For the text-containing cell, return its midpoint in [x, y] coordinate format. 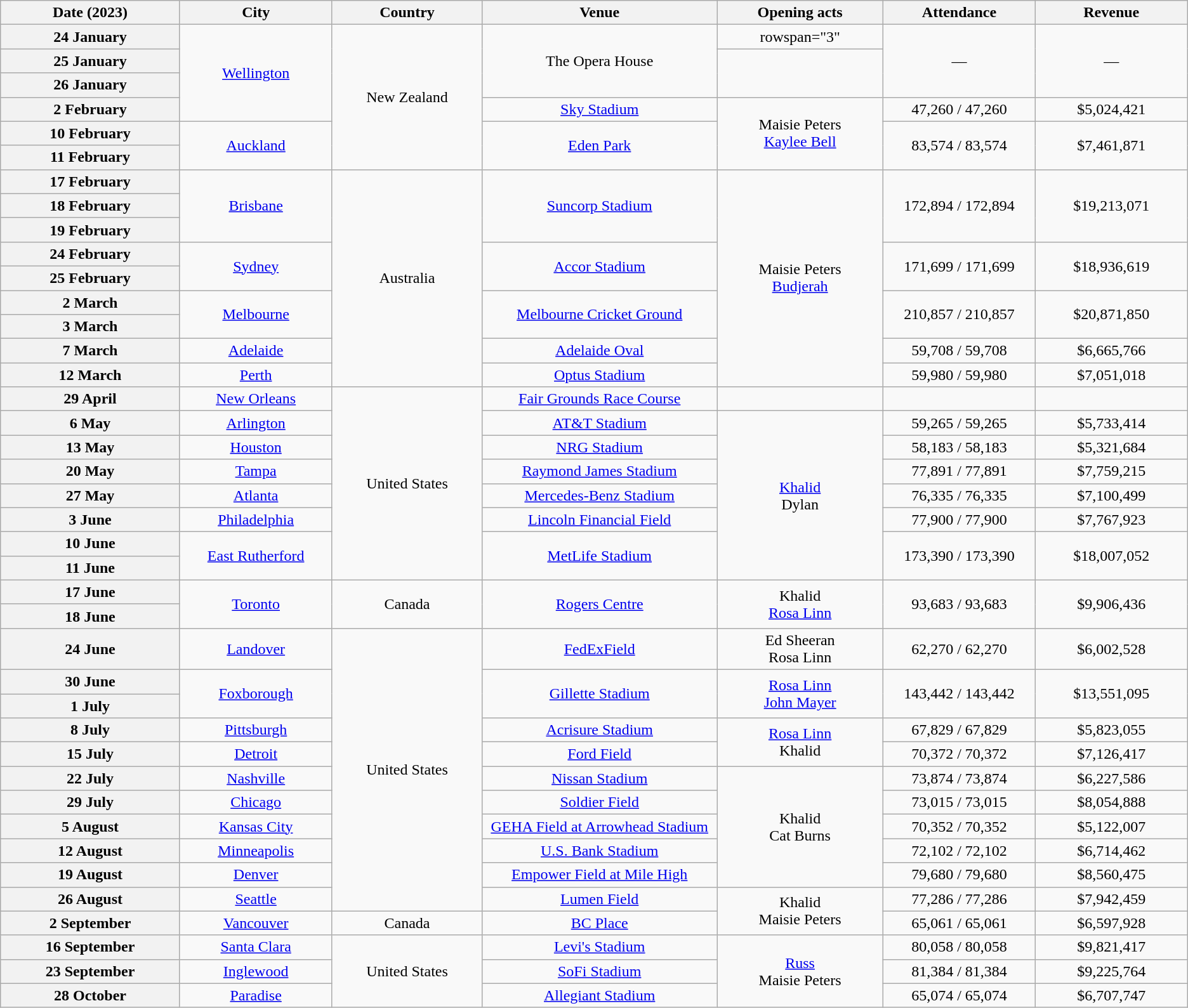
25 January [90, 61]
The Opera House [600, 61]
$18,936,619 [1111, 266]
Atlanta [256, 495]
29 July [90, 802]
23 September [90, 971]
27 May [90, 495]
Perth [256, 375]
11 June [90, 568]
Attendance [960, 13]
24 February [90, 254]
Eden Park [600, 145]
East Rutherford [256, 556]
77,286 / 77,286 [960, 899]
Raymond James Stadium [600, 471]
Adelaide Oval [600, 351]
$6,227,586 [1111, 778]
$7,051,018 [1111, 375]
$6,665,766 [1111, 351]
26 August [90, 899]
Levi's Stadium [600, 947]
Allegiant Stadium [600, 995]
Wellington [256, 73]
2 March [90, 303]
$9,906,436 [1111, 604]
77,891 / 77,891 [960, 471]
19 February [90, 230]
143,442 / 143,442 [960, 693]
$5,321,684 [1111, 447]
Denver [256, 875]
Optus Stadium [600, 375]
Sydney [256, 266]
83,574 / 83,574 [960, 145]
KhalidCat Burns [800, 827]
$7,767,923 [1111, 520]
$5,024,421 [1111, 109]
$6,002,528 [1111, 648]
$5,823,055 [1111, 730]
Santa Clara [256, 947]
City [256, 13]
Chicago [256, 802]
Soldier Field [600, 802]
BC Place [600, 923]
18 June [90, 616]
Maisie Peters Budjerah [800, 278]
KhalidMaisie Peters [800, 911]
$7,759,215 [1111, 471]
Sky Stadium [600, 109]
Pittsburgh [256, 730]
Maisie Peters Kaylee Bell [800, 133]
Venue [600, 13]
6 May [90, 423]
Australia [407, 278]
3 March [90, 327]
Accor Stadium [600, 266]
59,265 / 59,265 [960, 423]
Vancouver [256, 923]
Melbourne [256, 315]
67,829 / 67,829 [960, 730]
New Orleans [256, 399]
Toronto [256, 604]
$6,597,928 [1111, 923]
$6,707,747 [1111, 995]
Kansas City [256, 827]
$18,007,052 [1111, 556]
$7,942,459 [1111, 899]
Melbourne Cricket Ground [600, 315]
173,390 / 173,390 [960, 556]
72,102 / 72,102 [960, 851]
$8,560,475 [1111, 875]
Fair Grounds Race Course [600, 399]
210,857 / 210,857 [960, 315]
$7,461,871 [1111, 145]
Rosa LinnJohn Mayer [800, 693]
Adelaide [256, 351]
16 September [90, 947]
GEHA Field at Arrowhead Stadium [600, 827]
Empower Field at Mile High [600, 875]
$20,871,850 [1111, 315]
3 June [90, 520]
81,384 / 81,384 [960, 971]
58,183 / 58,183 [960, 447]
$19,213,071 [1111, 206]
$9,821,417 [1111, 947]
30 June [90, 681]
Ed SheeranRosa Linn [800, 648]
7 March [90, 351]
24 June [90, 648]
KhalidDylan [800, 495]
$6,714,462 [1111, 851]
13 May [90, 447]
Rogers Centre [600, 604]
MetLife Stadium [600, 556]
24 January [90, 37]
Inglewood [256, 971]
Nashville [256, 778]
Revenue [1111, 13]
17 June [90, 592]
70,372 / 70,372 [960, 754]
Date (2023) [90, 13]
Tampa [256, 471]
12 March [90, 375]
Minneapolis [256, 851]
Opening acts [800, 13]
73,874 / 73,874 [960, 778]
KhalidRosa Linn [800, 604]
171,699 / 171,699 [960, 266]
76,335 / 76,335 [960, 495]
26 January [90, 85]
28 October [90, 995]
22 July [90, 778]
73,015 / 73,015 [960, 802]
18 February [90, 206]
62,270 / 62,270 [960, 648]
Seattle [256, 899]
10 June [90, 544]
25 February [90, 278]
Lincoln Financial Field [600, 520]
$7,126,417 [1111, 754]
5 August [90, 827]
Acrisure Stadium [600, 730]
29 April [90, 399]
FedExField [600, 648]
11 February [90, 157]
172,894 / 172,894 [960, 206]
$7,100,499 [1111, 495]
8 July [90, 730]
$9,225,764 [1111, 971]
15 July [90, 754]
Landover [256, 648]
Foxborough [256, 693]
New Zealand [407, 97]
Arlington [256, 423]
Nissan Stadium [600, 778]
20 May [90, 471]
Paradise [256, 995]
12 August [90, 851]
Detroit [256, 754]
2 February [90, 109]
65,074 / 65,074 [960, 995]
47,260 / 47,260 [960, 109]
AT&T Stadium [600, 423]
Auckland [256, 145]
$8,054,888 [1111, 802]
65,061 / 65,061 [960, 923]
17 February [90, 181]
U.S. Bank Stadium [600, 851]
1 July [90, 706]
RussMaisie Peters [800, 971]
93,683 / 93,683 [960, 604]
Philadelphia [256, 520]
Ford Field [600, 754]
19 August [90, 875]
$5,122,007 [1111, 827]
NRG Stadium [600, 447]
59,980 / 59,980 [960, 375]
$13,551,095 [1111, 693]
Rosa LinnKhalid [800, 742]
Mercedes-Benz Stadium [600, 495]
Suncorp Stadium [600, 206]
$5,733,414 [1111, 423]
79,680 / 79,680 [960, 875]
10 February [90, 133]
Brisbane [256, 206]
70,352 / 70,352 [960, 827]
80,058 / 80,058 [960, 947]
59,708 / 59,708 [960, 351]
rowspan="3" [800, 37]
2 September [90, 923]
77,900 / 77,900 [960, 520]
SoFi Stadium [600, 971]
Gillette Stadium [600, 693]
Lumen Field [600, 899]
Houston [256, 447]
Country [407, 13]
